Search for the cell housing the specified text and yield its [X, Y] center coordinate. 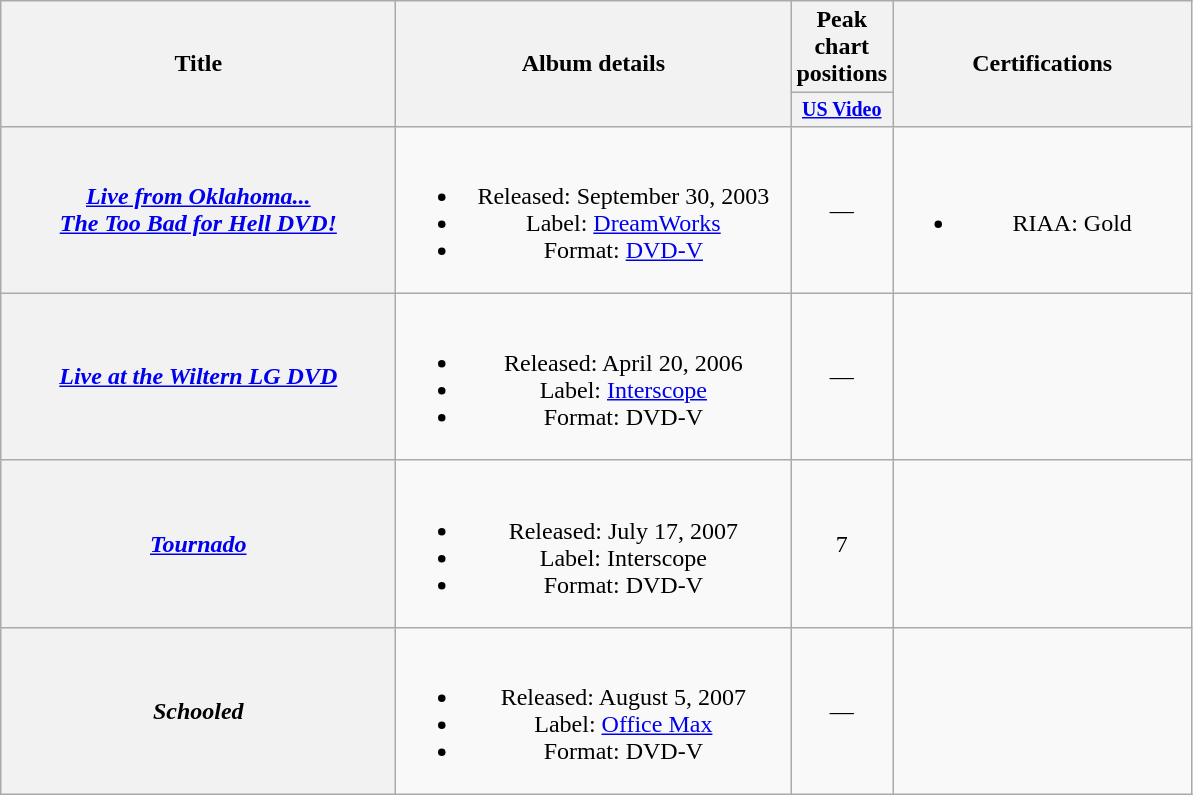
Released: April 20, 2006Label: InterscopeFormat: DVD-V [594, 376]
Released: September 30, 2003Label: DreamWorksFormat: DVD-V [594, 210]
Schooled [198, 710]
Live at the Wiltern LG DVD [198, 376]
Released: August 5, 2007Label: Office MaxFormat: DVD-V [594, 710]
Released: July 17, 2007Label: InterscopeFormat: DVD-V [594, 544]
Peak chart positions [842, 47]
US Video [842, 110]
Title [198, 64]
Tournado [198, 544]
RIAA: Gold [1042, 210]
Album details [594, 64]
Live from Oklahoma...The Too Bad for Hell DVD! [198, 210]
7 [842, 544]
Certifications [1042, 64]
